Scan for the cell matching the given text and deliver its [x, y] coordinate at center. 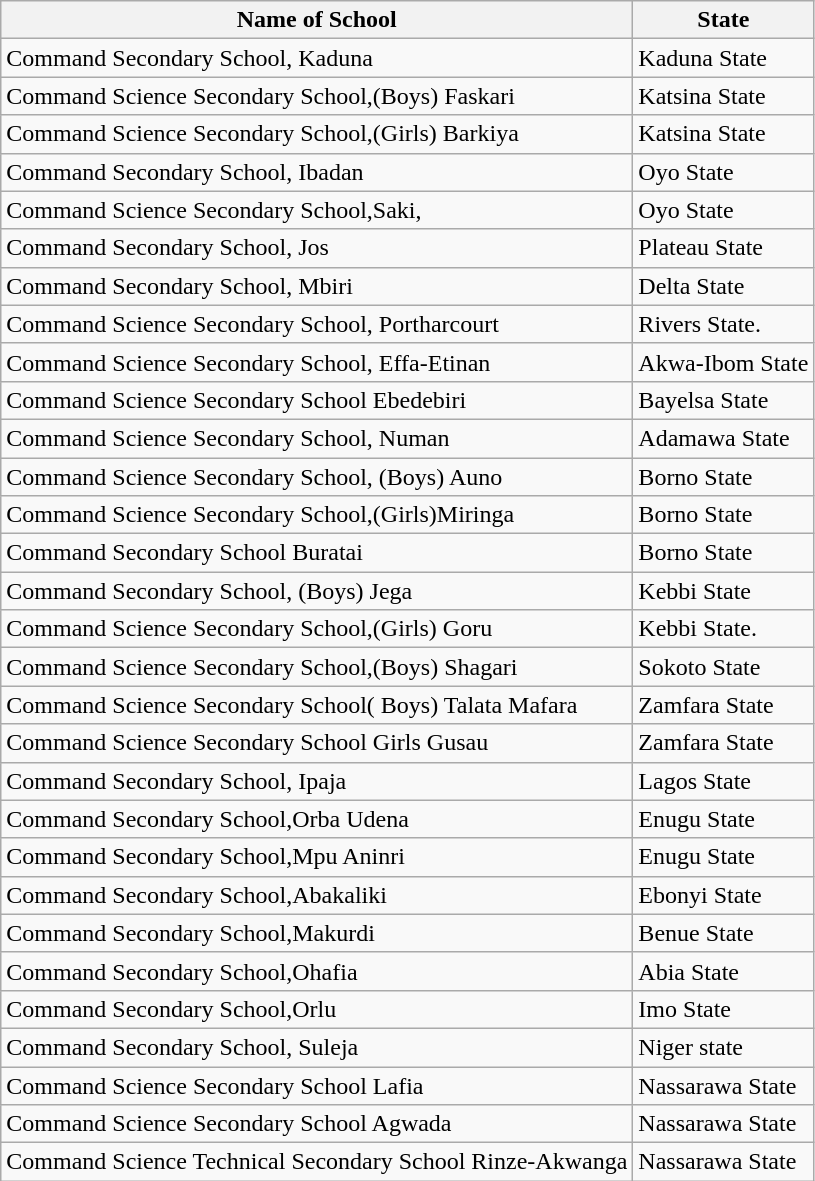
Command Science Secondary School, (Boys) Auno [317, 477]
Command Science Secondary School, Effa-Etinan [317, 362]
Command Secondary School,Ohafia [317, 971]
Command Science Secondary School Girls Gusau [317, 743]
Command Science Secondary School( Boys) Talata Mafara [317, 705]
Lagos State [724, 781]
State [724, 20]
Command Secondary School,Mpu Aninri [317, 857]
Command Science Secondary School Agwada [317, 1124]
Imo State [724, 1009]
Name of School [317, 20]
Command Secondary School, Ibadan [317, 172]
Command Science Secondary School,(Boys) Faskari [317, 96]
Command Science Secondary School,(Girls) Goru [317, 629]
Command Secondary School, Ipaja [317, 781]
Delta State [724, 286]
Kaduna State [724, 58]
Rivers State. [724, 324]
Command Science Secondary School Lafia [317, 1085]
Benue State [724, 933]
Akwa-Ibom State [724, 362]
Command Secondary School, Suleja [317, 1047]
Command Science Secondary School, Numan [317, 438]
Command Secondary School, Jos [317, 248]
Command Secondary School,Abakaliki [317, 895]
Command Secondary School,Orlu [317, 1009]
Niger state [724, 1047]
Command Science Secondary School,(Girls)Miringa [317, 515]
Plateau State [724, 248]
Command Secondary School, Kaduna [317, 58]
Command Science Secondary School, Portharcourt [317, 324]
Ebonyi State [724, 895]
Abia State [724, 971]
Command Science Secondary School Ebedebiri [317, 400]
Kebbi State [724, 591]
Command Secondary School, (Boys) Jega [317, 591]
Command Secondary School,Makurdi [317, 933]
Sokoto State [724, 667]
Adamawa State [724, 438]
Command Secondary School,Orba Udena [317, 819]
Command Secondary School Buratai [317, 553]
Command Secondary School, Mbiri [317, 286]
Bayelsa State [724, 400]
Command Science Secondary School,Saki, [317, 210]
Kebbi State. [724, 629]
Command Science Secondary School,(Girls) Barkiya [317, 134]
Command Science Technical Secondary School Rinze-Akwanga [317, 1162]
Command Science Secondary School,(Boys) Shagari [317, 667]
